Return [x, y] of the center of cell containing provided text 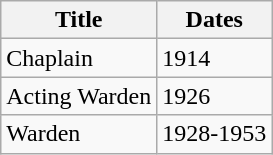
1928-1953 [214, 134]
1914 [214, 58]
Acting Warden [79, 96]
Warden [79, 134]
Chaplain [79, 58]
1926 [214, 96]
Title [79, 20]
Dates [214, 20]
